Return [x, y] of the center of cell containing provided text 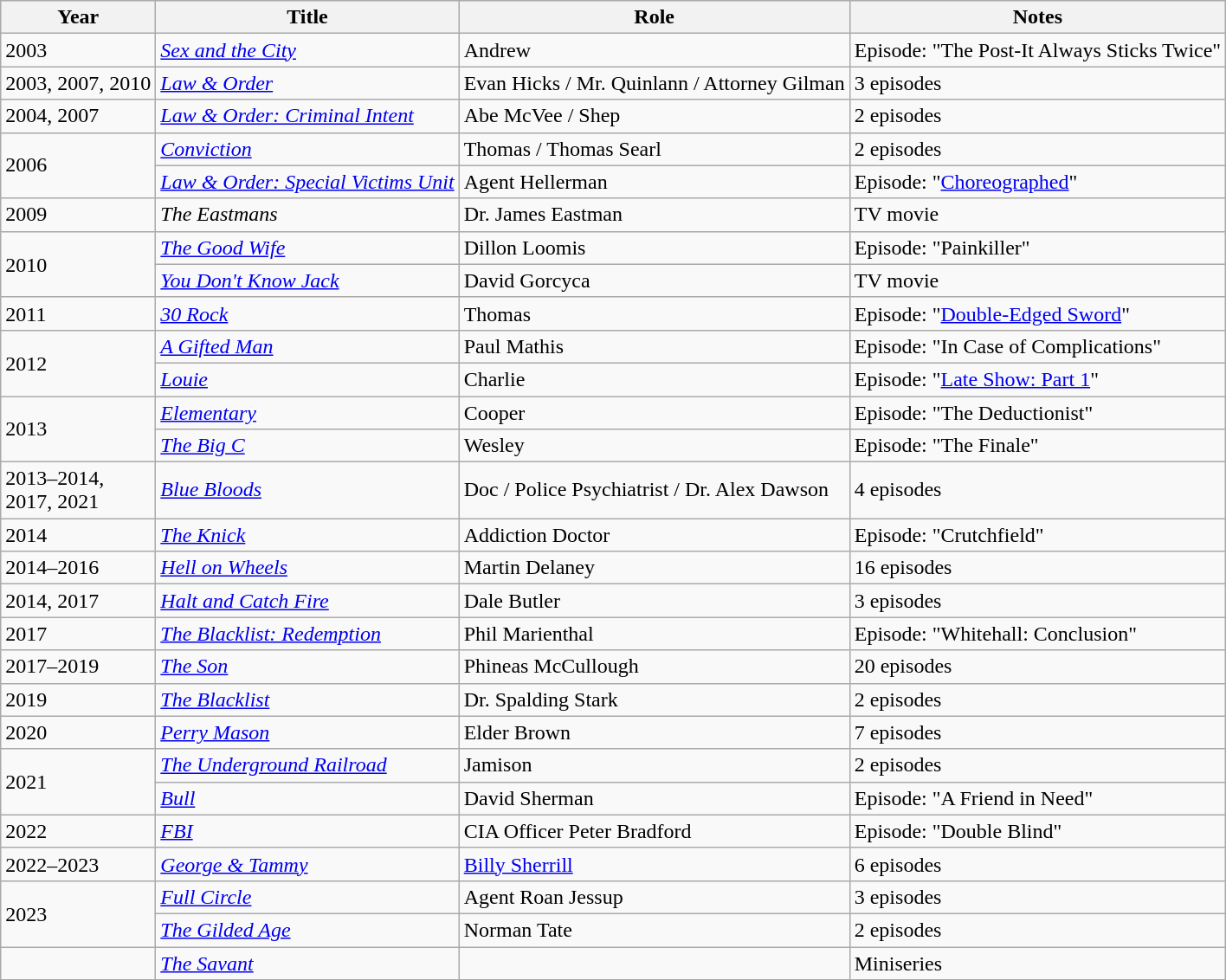
The Eastmans [307, 215]
Thomas / Thomas Searl [655, 149]
2014, 2017 [78, 601]
4 episodes [1037, 490]
2003 [78, 50]
Episode: "The Post-It Always Sticks Twice" [1037, 50]
Paul Mathis [655, 346]
Agent Hellerman [655, 182]
2014–2016 [78, 568]
Law & Order: Criminal Intent [307, 116]
Episode: "The Finale" [1037, 446]
Role [655, 17]
Episode: "Double Blind" [1037, 831]
Law & Order [307, 83]
2022–2023 [78, 864]
Norman Tate [655, 930]
2012 [78, 363]
Episode: "Choreographed" [1037, 182]
2006 [78, 165]
Martin Delaney [655, 568]
Hell on Wheels [307, 568]
2003, 2007, 2010 [78, 83]
The Blacklist: Redemption [307, 634]
The Underground Railroad [307, 765]
Blue Bloods [307, 490]
2017 [78, 634]
Episode: "Double-Edged Sword" [1037, 313]
Miniseries [1037, 964]
A Gifted Man [307, 346]
The Blacklist [307, 700]
Sex and the City [307, 50]
Wesley [655, 446]
2022 [78, 831]
30 Rock [307, 313]
Phineas McCullough [655, 667]
16 episodes [1037, 568]
Bull [307, 798]
Law & Order: Special Victims Unit [307, 182]
The Good Wife [307, 248]
The Knick [307, 535]
Addiction Doctor [655, 535]
Abe McVee / Shep [655, 116]
Episode: "Crutchfield" [1037, 535]
Elder Brown [655, 732]
Phil Marienthal [655, 634]
2013–2014,2017, 2021 [78, 490]
Thomas [655, 313]
Episode: "The Deductionist" [1037, 413]
2020 [78, 732]
CIA Officer Peter Bradford [655, 831]
2019 [78, 700]
The Big C [307, 446]
2014 [78, 535]
Andrew [655, 50]
Doc / Police Psychiatrist / Dr. Alex Dawson [655, 490]
2010 [78, 264]
The Son [307, 667]
Conviction [307, 149]
Halt and Catch Fire [307, 601]
7 episodes [1037, 732]
Perry Mason [307, 732]
David Sherman [655, 798]
FBI [307, 831]
You Don't Know Jack [307, 280]
2004, 2007 [78, 116]
Jamison [655, 765]
2013 [78, 429]
Episode: "In Case of Complications" [1037, 346]
Cooper [655, 413]
Dale Butler [655, 601]
20 episodes [1037, 667]
David Gorcyca [655, 280]
Agent Roan Jessup [655, 897]
2011 [78, 313]
Louie [307, 379]
2023 [78, 913]
Episode: "Late Show: Part 1" [1037, 379]
Dillon Loomis [655, 248]
Dr. Spalding Stark [655, 700]
George & Tammy [307, 864]
Dr. James Eastman [655, 215]
2017–2019 [78, 667]
2009 [78, 215]
Notes [1037, 17]
Evan Hicks / Mr. Quinlann / Attorney Gilman [655, 83]
Episode: "Whitehall: Conclusion" [1037, 634]
Episode: "A Friend in Need" [1037, 798]
Full Circle [307, 897]
The Gilded Age [307, 930]
Billy Sherrill [655, 864]
Episode: "Painkiller" [1037, 248]
The Savant [307, 964]
Year [78, 17]
2021 [78, 782]
Elementary [307, 413]
6 episodes [1037, 864]
Charlie [655, 379]
Title [307, 17]
